Detect which cell encompasses the target text, then output its [x, y] center coordinate. 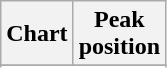
Peakposition [119, 34]
Chart [37, 34]
